For the text-containing cell, return its midpoint in [X, Y] coordinate format. 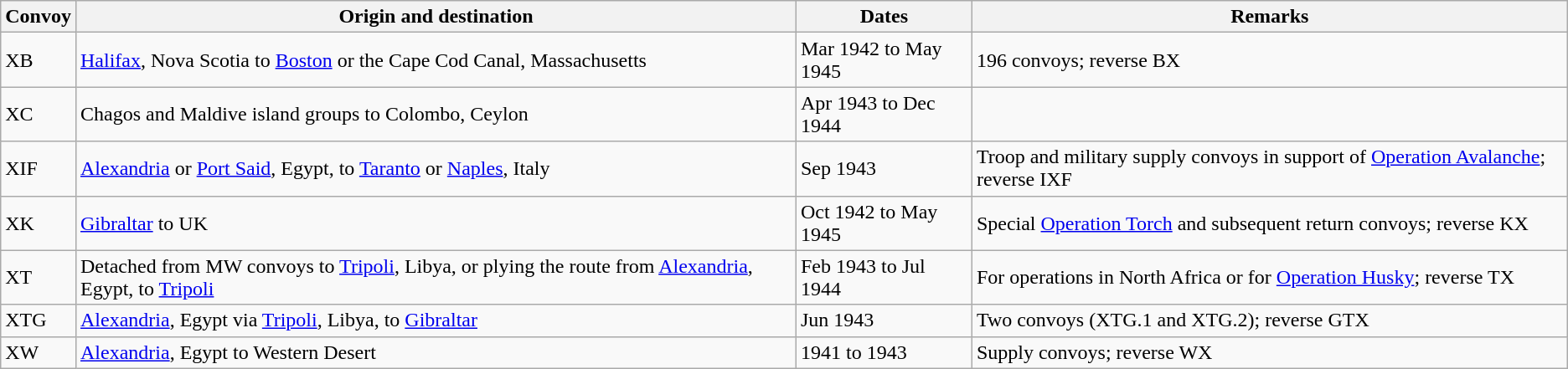
Halifax, Nova Scotia to Boston or the Cape Cod Canal, Massachusetts [436, 60]
Chagos and Maldive island groups to Colombo, Ceylon [436, 114]
XTG [39, 320]
For operations in North Africa or for Operation Husky; reverse TX [1270, 278]
Alexandria, Egypt to Western Desert [436, 352]
Feb 1943 to Jul 1944 [884, 278]
Special Operation Torch and subsequent return convoys; reverse KX [1270, 223]
Sep 1943 [884, 169]
Oct 1942 to May 1945 [884, 223]
Detached from MW convoys to Tripoli, Libya, or plying the route from Alexandria, Egypt, to Tripoli [436, 278]
XC [39, 114]
1941 to 1943 [884, 352]
Jun 1943 [884, 320]
XW [39, 352]
XB [39, 60]
Alexandria, Egypt via Tripoli, Libya, to Gibraltar [436, 320]
XK [39, 223]
196 convoys; reverse BX [1270, 60]
Two convoys (XTG.1 and XTG.2); reverse GTX [1270, 320]
XIF [39, 169]
Supply convoys; reverse WX [1270, 352]
Dates [884, 17]
Alexandria or Port Said, Egypt, to Taranto or Naples, Italy [436, 169]
Mar 1942 to May 1945 [884, 60]
Convoy [39, 17]
Apr 1943 to Dec 1944 [884, 114]
Origin and destination [436, 17]
Remarks [1270, 17]
Troop and military supply convoys in support of Operation Avalanche; reverse IXF [1270, 169]
Gibraltar to UK [436, 223]
XT [39, 278]
